Scan for the cell matching the given text and deliver its (x, y) coordinate at center. 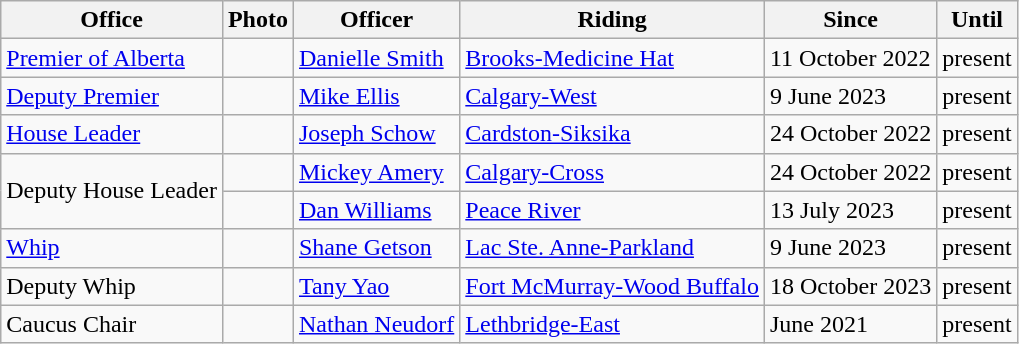
13 July 2023 (850, 210)
Photo (258, 20)
Deputy Premier (112, 96)
June 2021 (850, 324)
Mickey Amery (376, 172)
Lethbridge-East (612, 324)
Dan Williams (376, 210)
House Leader (112, 134)
18 October 2023 (850, 286)
Office (112, 20)
Officer (376, 20)
Deputy Whip (112, 286)
Calgary-West (612, 96)
Calgary-Cross (612, 172)
Cardston-Siksika (612, 134)
Peace River (612, 210)
Nathan Neudorf (376, 324)
Premier of Alberta (112, 58)
Until (977, 20)
Whip (112, 248)
Mike Ellis (376, 96)
Danielle Smith (376, 58)
Deputy House Leader (112, 191)
Fort McMurray-Wood Buffalo (612, 286)
Joseph Schow (376, 134)
Riding (612, 20)
11 October 2022 (850, 58)
Shane Getson (376, 248)
Brooks-Medicine Hat (612, 58)
Caucus Chair (112, 324)
Lac Ste. Anne-Parkland (612, 248)
Tany Yao (376, 286)
Since (850, 20)
